For the text-containing cell, return its midpoint in (X, Y) coordinate format. 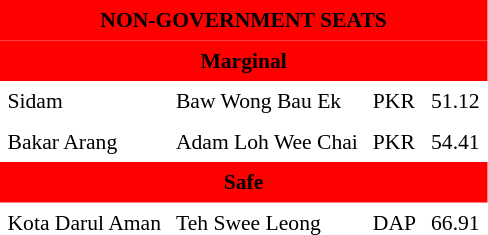
Safe (244, 182)
54.41 (456, 141)
Bakar Arang (84, 141)
51.12 (456, 101)
Sidam (84, 101)
Baw Wong Bau Ek (266, 101)
NON-GOVERNMENT SEATS (244, 20)
Adam Loh Wee Chai (266, 141)
Marginal (244, 60)
